Determine the (x, y) coordinate at the center of the cell enclosing the given text.  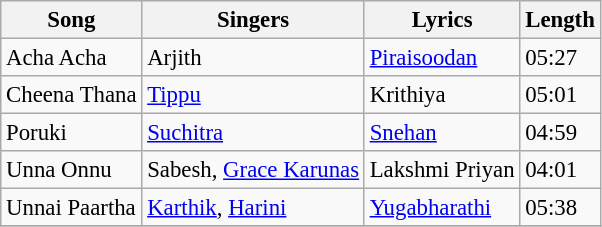
Lyrics (442, 20)
Unna Onnu (72, 170)
Song (72, 20)
05:38 (560, 208)
Singers (254, 20)
Piraisoodan (442, 58)
04:01 (560, 170)
Unnai Paartha (72, 208)
Acha Acha (72, 58)
04:59 (560, 133)
Arjith (254, 58)
Sabesh, Grace Karunas (254, 170)
Poruki (72, 133)
Karthik, Harini (254, 208)
05:27 (560, 58)
Yugabharathi (442, 208)
Lakshmi Priyan (442, 170)
Length (560, 20)
Suchitra (254, 133)
Krithiya (442, 95)
Tippu (254, 95)
Snehan (442, 133)
05:01 (560, 95)
Cheena Thana (72, 95)
